Pinpoint the cell where the given text exists, returning its (X, Y) midpoint coordinate. 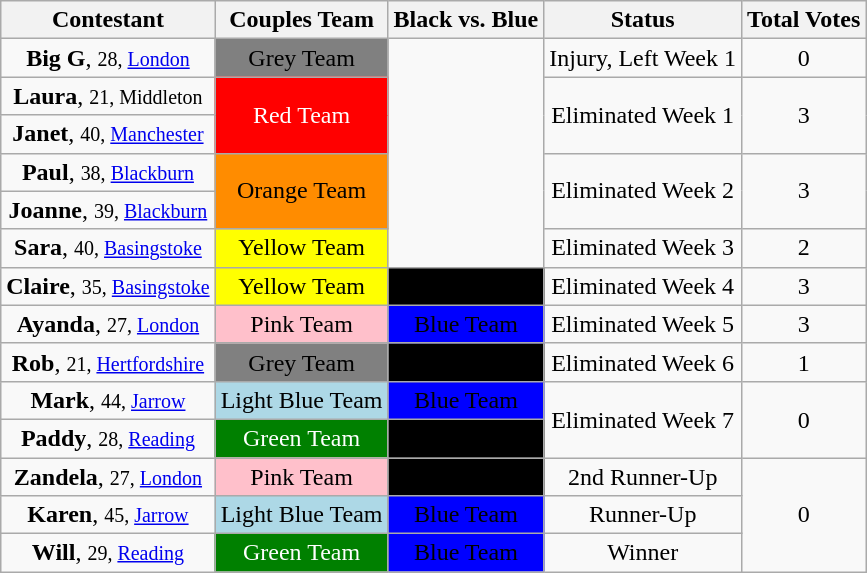
Injury, Left Week 1 (643, 58)
Laura, 21, Middleton (108, 96)
Orange Team (302, 191)
2 (804, 248)
Janet, 40, Manchester (108, 134)
Runner-Up (643, 515)
Eliminated Week 5 (643, 324)
Eliminated Week 7 (643, 419)
Will, 29, Reading (108, 553)
Status (643, 20)
2nd Runner-Up (643, 477)
Big G, 28, London (108, 58)
Mark, 44, Jarrow (108, 400)
Ayanda, 27, London (108, 324)
Zandela, 27, London (108, 477)
Sara, 40, Basingstoke (108, 248)
Eliminated Week 6 (643, 362)
Total Votes (804, 20)
Eliminated Week 3 (643, 248)
Claire, 35, Basingstoke (108, 286)
Rob, 21, Hertfordshire (108, 362)
Red Team (302, 115)
Black vs. Blue (466, 20)
Eliminated Week 1 (643, 115)
Eliminated Week 4 (643, 286)
Eliminated Week 2 (643, 191)
Contestant (108, 20)
Karen, 45, Jarrow (108, 515)
Paul, 38, Blackburn (108, 172)
Joanne, 39, Blackburn (108, 210)
Winner (643, 553)
1 (804, 362)
Couples Team (302, 20)
Paddy, 28, Reading (108, 438)
